Determine the (X, Y) coordinate at the center of the cell enclosing the given text.  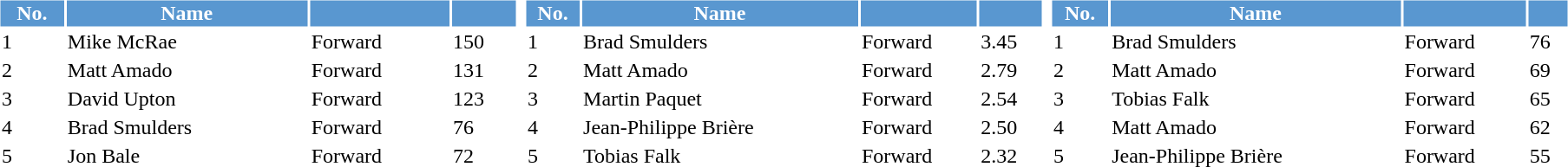
3.45 (1011, 42)
150 (483, 42)
David Upton (187, 100)
Mike McRae (187, 42)
2.79 (1011, 70)
131 (483, 70)
62 (1548, 127)
123 (483, 100)
2.50 (1011, 127)
Jean-Philippe Brière (720, 127)
69 (1548, 70)
Tobias Falk (1256, 100)
Martin Paquet (720, 100)
2.54 (1011, 100)
65 (1548, 100)
